Pinpoint the cell where the given text exists, returning its [X, Y] midpoint coordinate. 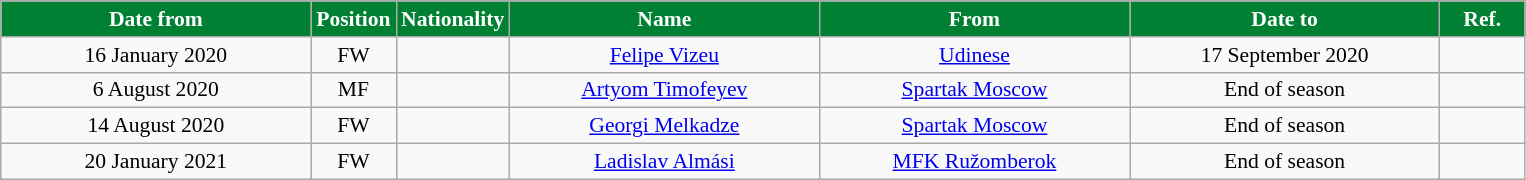
Position [354, 19]
6 August 2020 [156, 90]
Date to [1285, 19]
Nationality [452, 19]
Ladislav Almási [664, 162]
Felipe Vizeu [664, 55]
MFK Ružomberok [974, 162]
Name [664, 19]
16 January 2020 [156, 55]
Date from [156, 19]
20 January 2021 [156, 162]
From [974, 19]
Georgi Melkadze [664, 126]
14 August 2020 [156, 126]
Ref. [1482, 19]
Artyom Timofeyev [664, 90]
MF [354, 90]
Udinese [974, 55]
17 September 2020 [1285, 55]
